From the cell containing the given text, extract its center point as (X, Y) coordinate. 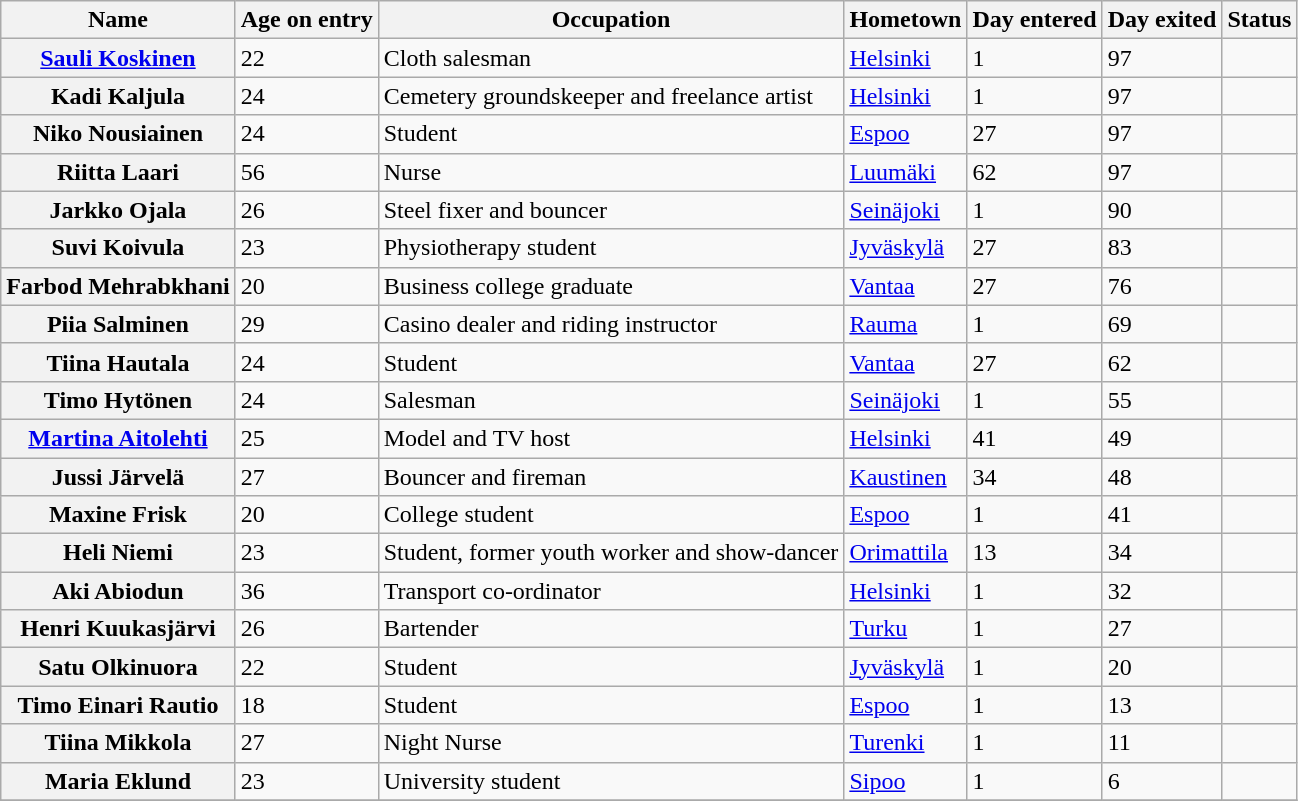
Hometown (906, 20)
Steel fixer and bouncer (611, 210)
Jarkko Ojala (118, 210)
Satu Olkinuora (118, 667)
Transport co-ordinator (611, 591)
69 (1162, 324)
Student, former youth worker and show-dancer (611, 553)
Riitta Laari (118, 172)
Nurse (611, 172)
76 (1162, 286)
Night Nurse (611, 743)
Niko Nousiainen (118, 134)
Heli Niemi (118, 553)
Jussi Järvelä (118, 477)
Cemetery groundskeeper and freelance artist (611, 96)
Aki Abiodun (118, 591)
Maxine Frisk (118, 515)
Sipoo (906, 781)
Suvi Koivula (118, 248)
Bartender (611, 629)
Tiina Hautala (118, 362)
Piia Salminen (118, 324)
Kaustinen (906, 477)
29 (306, 324)
Age on entry (306, 20)
Orimattila (906, 553)
48 (1162, 477)
11 (1162, 743)
Farbod Mehrabkhani (118, 286)
6 (1162, 781)
Business college graduate (611, 286)
Model and TV host (611, 438)
Turku (906, 629)
25 (306, 438)
Sauli Koskinen (118, 58)
49 (1162, 438)
Timo Einari Rautio (118, 705)
36 (306, 591)
Timo Hytönen (118, 400)
Maria Eklund (118, 781)
83 (1162, 248)
Rauma (906, 324)
55 (1162, 400)
Martina Aitolehti (118, 438)
32 (1162, 591)
Day entered (1034, 20)
90 (1162, 210)
College student (611, 515)
Henri Kuukasjärvi (118, 629)
Name (118, 20)
Kadi Kaljula (118, 96)
Status (1260, 20)
56 (306, 172)
Casino dealer and riding instructor (611, 324)
Cloth salesman (611, 58)
Bouncer and fireman (611, 477)
Salesman (611, 400)
Tiina Mikkola (118, 743)
Occupation (611, 20)
Turenki (906, 743)
University student (611, 781)
Day exited (1162, 20)
18 (306, 705)
Luumäki (906, 172)
Physiotherapy student (611, 248)
